Output the (x, y) coordinate of the center of the cell containing the given text.  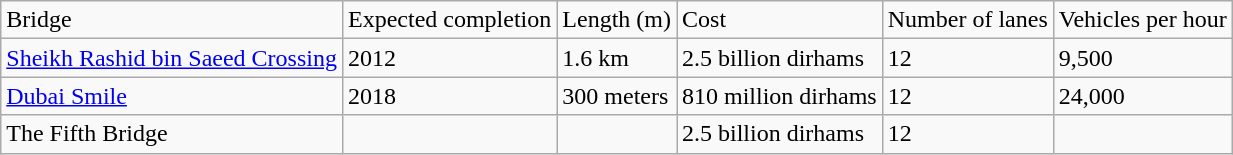
Dubai Smile (172, 96)
1.6 km (617, 58)
300 meters (617, 96)
The Fifth Bridge (172, 134)
Sheikh Rashid bin Saeed Crossing (172, 58)
24,000 (1142, 96)
Bridge (172, 20)
Cost (779, 20)
2012 (449, 58)
Number of lanes (968, 20)
Length (m) (617, 20)
2018 (449, 96)
Vehicles per hour (1142, 20)
9,500 (1142, 58)
810 million dirhams (779, 96)
Expected completion (449, 20)
